Search for the cell housing the specified text and yield its (X, Y) center coordinate. 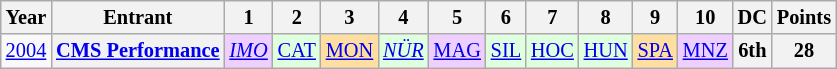
NÜR (403, 51)
MNZ (706, 51)
7 (552, 17)
MAG (458, 51)
SIL (506, 51)
9 (656, 17)
5 (458, 17)
3 (350, 17)
8 (606, 17)
Year (26, 17)
10 (706, 17)
DC (752, 17)
HUN (606, 51)
6 (506, 17)
Points (804, 17)
CAT (297, 51)
2004 (26, 51)
SPA (656, 51)
IMO (248, 51)
1 (248, 17)
4 (403, 17)
2 (297, 17)
Entrant (138, 17)
6th (752, 51)
CMS Performance (138, 51)
HOC (552, 51)
28 (804, 51)
MON (350, 51)
